Identify which cell holds the provided text, then report its (x, y) central coordinate. 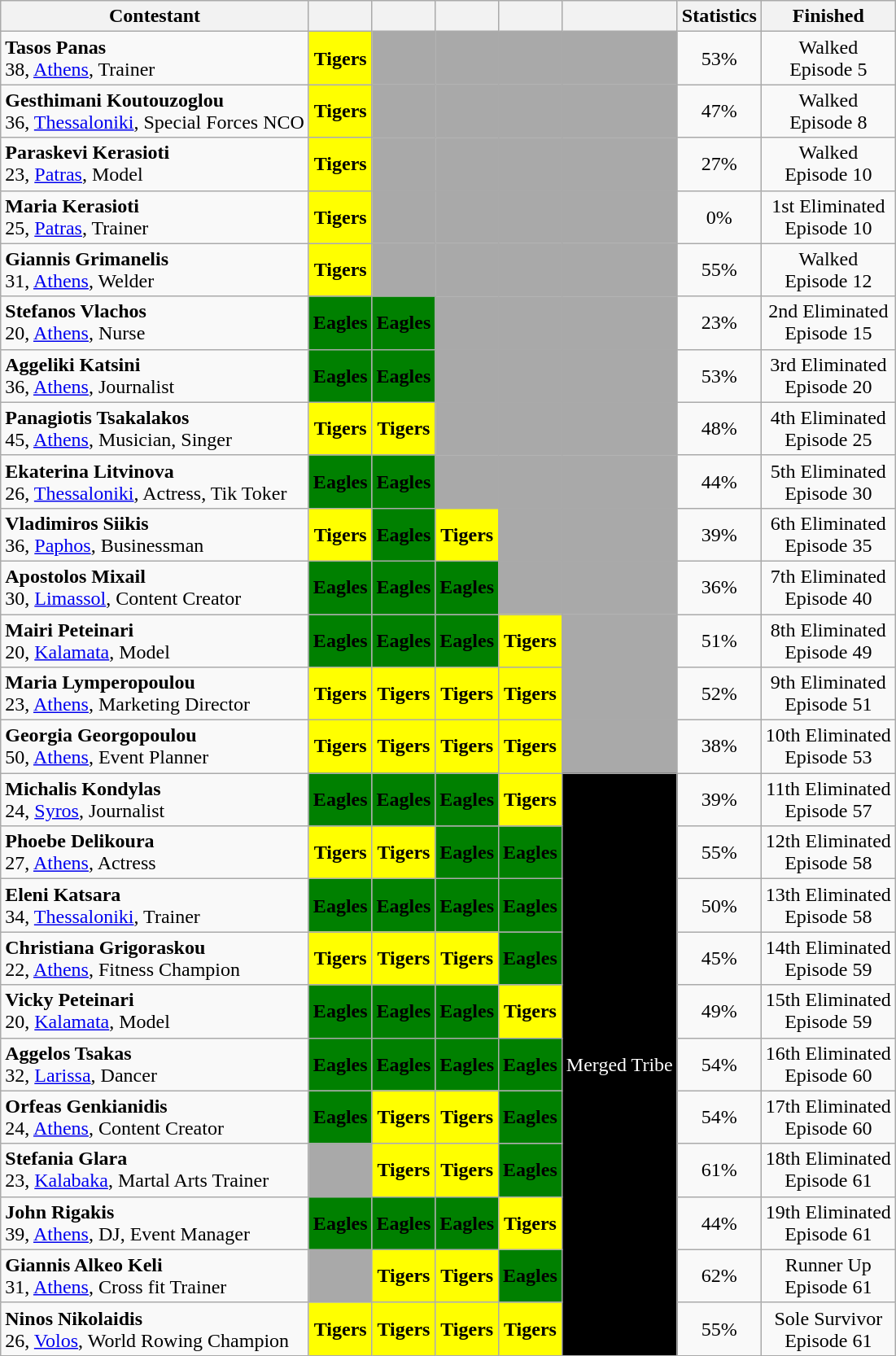
Eleni Katsara34, Thessaloniki, Trainer (155, 905)
Panagiotis Tsakalakos45, Athens, Musician, Singer (155, 428)
Vladimiros Siikis36, Paphos, Businessman (155, 534)
John Rigakis39, Athens, DJ, Event Manager (155, 1223)
Giannis Alkeo Keli31, Athens, Cross fit Trainer (155, 1276)
13th EliminatedEpisode 58 (828, 905)
Phoebe Delikoura27, Athens, Actress (155, 853)
50% (719, 905)
51% (719, 640)
61% (719, 1170)
9th EliminatedEpisode 51 (828, 693)
36% (719, 588)
Gesthimani Koutouzoglou36, Thessaloniki, Special Forces NCO (155, 111)
19th EliminatedEpisode 61 (828, 1223)
27% (719, 164)
17th EliminatedEpisode 60 (828, 1117)
Stefanos Vlachos20, Athens, Nurse (155, 322)
Statistics (719, 16)
1st EliminatedEpisode 10 (828, 217)
Sole SurvivorEpisode 61 (828, 1328)
Contestant (155, 16)
38% (719, 747)
2nd EliminatedEpisode 15 (828, 322)
Ekaterina Litvinova26, Thessaloniki, Actress, Tik Toker (155, 482)
Maria Kerasioti25, Patras, Trainer (155, 217)
Walked Episode 10 (828, 164)
49% (719, 1011)
Giannis Grimanelis31, Athens, Welder (155, 270)
Orfeas Genkianidis24, Athens, Content Creator (155, 1117)
Walked Episode 8 (828, 111)
Tasos Panas38, Athens, Trainer (155, 59)
0% (719, 217)
Mairi Peteinari20, Kalamata, Model (155, 640)
Merged Tribe (619, 1065)
7th EliminatedEpisode 40 (828, 588)
Aggelos Tsakas32, Larissa, Dancer (155, 1065)
62% (719, 1276)
Georgia Georgopoulou50, Athens, Event Planner (155, 747)
Stefania Glara23, Kalabaka, Martal Arts Trainer (155, 1170)
Ninos Nikolaidis26, Volos, World Rowing Champion (155, 1328)
47% (719, 111)
12th EliminatedEpisode 58 (828, 853)
48% (719, 428)
4th EliminatedEpisode 25 (828, 428)
5th EliminatedEpisode 30 (828, 482)
14th EliminatedEpisode 59 (828, 959)
Vicky Peteinari20, Kalamata, Model (155, 1011)
6th EliminatedEpisode 35 (828, 534)
Runner UpEpisode 61 (828, 1276)
18th EliminatedEpisode 61 (828, 1170)
23% (719, 322)
52% (719, 693)
15th EliminatedEpisode 59 (828, 1011)
Aggeliki Katsini36, Athens, Journalist (155, 376)
16th EliminatedEpisode 60 (828, 1065)
8th EliminatedEpisode 49 (828, 640)
10th EliminatedEpisode 53 (828, 747)
Maria Lymperopoulou23, Athens, Marketing Director (155, 693)
3rd EliminatedEpisode 20 (828, 376)
Michalis Kondylas24, Syros, Journalist (155, 799)
Finished (828, 16)
45% (719, 959)
Paraskevi Kerasioti23, Patras, Model (155, 164)
Walked Episode 5 (828, 59)
Walked Episode 12 (828, 270)
Apostolos Mixail30, Limassol, Content Creator (155, 588)
Christiana Grigoraskou22, Athens, Fitness Champion (155, 959)
11th EliminatedEpisode 57 (828, 799)
